Detect which cell encompasses the target text, then output its [X, Y] center coordinate. 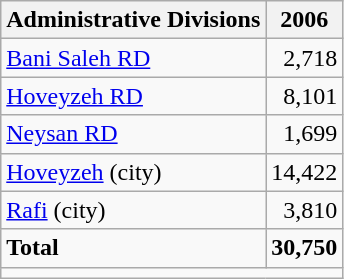
30,750 [304, 248]
2006 [304, 20]
Total [134, 248]
2,718 [304, 58]
8,101 [304, 96]
Hoveyzeh (city) [134, 172]
3,810 [304, 210]
1,699 [304, 134]
Administrative Divisions [134, 20]
14,422 [304, 172]
Neysan RD [134, 134]
Hoveyzeh RD [134, 96]
Bani Saleh RD [134, 58]
Rafi (city) [134, 210]
